From the cell containing the given text, extract its center point as (x, y) coordinate. 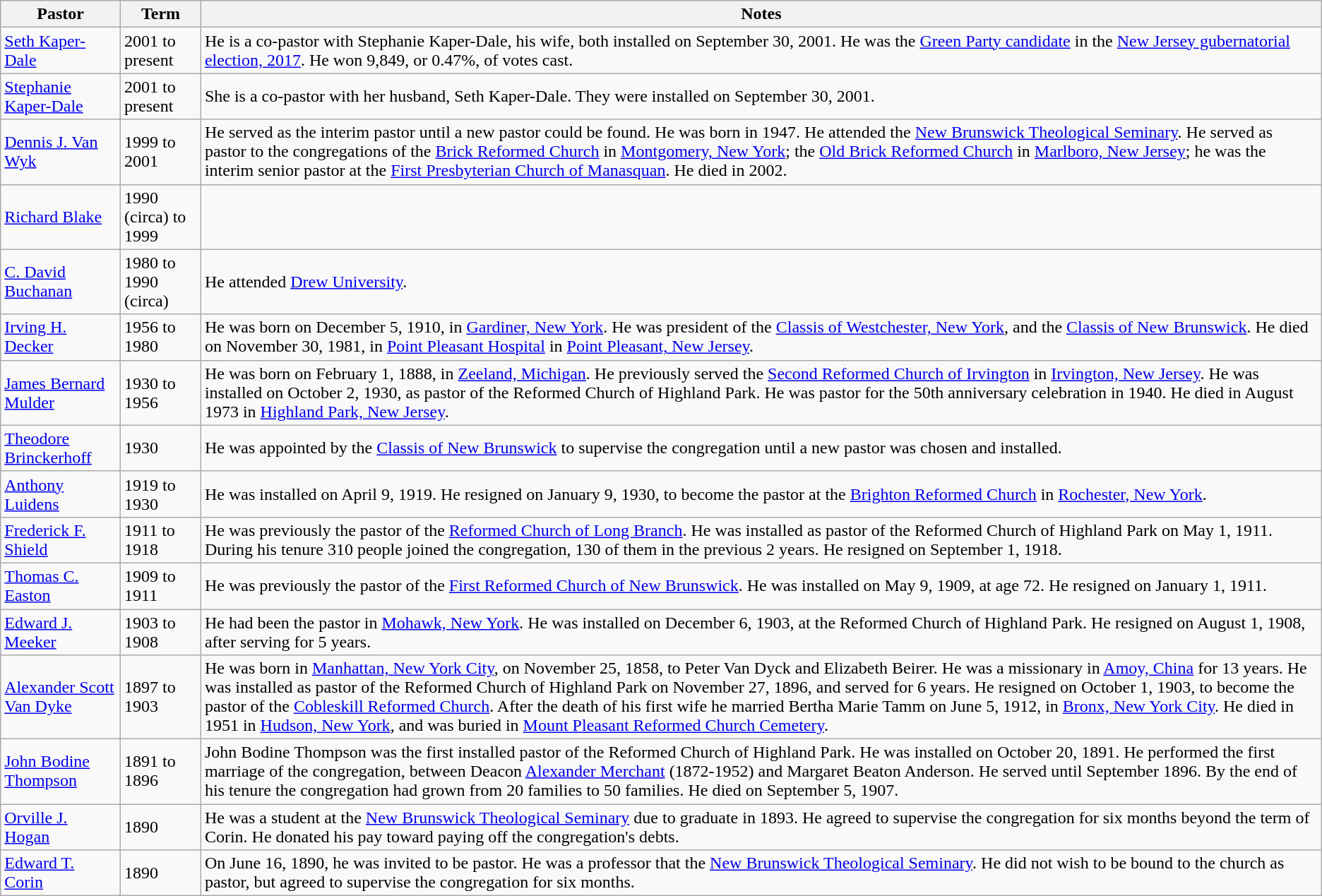
Edward J. Meeker (61, 631)
John Bodine Thompson (61, 772)
1897 to 1903 (161, 698)
Edward T. Corin (61, 873)
1903 to 1908 (161, 631)
1956 to 1980 (161, 338)
1990 (circa) to 1999 (161, 217)
1930 to 1956 (161, 393)
1919 to 1930 (161, 494)
1930 (161, 448)
Seth Kaper-Dale (61, 51)
Notes (761, 14)
1999 to 2001 (161, 152)
He attended Drew University. (761, 282)
She is a co-pastor with her husband, Seth Kaper-Dale. They were installed on September 30, 2001. (761, 96)
He was appointed by the Classis of New Brunswick to supervise the congregation until a new pastor was chosen and installed. (761, 448)
Anthony Luidens (61, 494)
James Bernard Mulder (61, 393)
1891 to 1896 (161, 772)
C. David Buchanan (61, 282)
Dennis J. Van Wyk (61, 152)
Orville J. Hogan (61, 828)
Stephanie Kaper-Dale (61, 96)
Frederick F. Shield (61, 539)
He was installed on April 9, 1919. He resigned on January 9, 1930, to become the pastor at the Brighton Reformed Church in Rochester, New York. (761, 494)
1911 to 1918 (161, 539)
1980 to 1990 (circa) (161, 282)
Term (161, 14)
Theodore Brinckerhoff (61, 448)
Thomas C. Easton (61, 586)
Pastor (61, 14)
1909 to 1911 (161, 586)
Alexander Scott Van Dyke (61, 698)
Richard Blake (61, 217)
Irving H. Decker (61, 338)
